Provide the (x, y) coordinate of the cell's center where the given text is located.  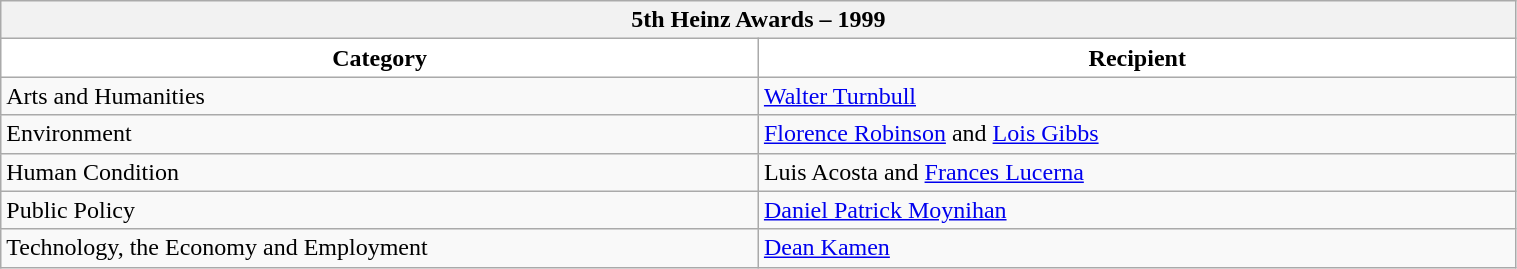
Recipient (1137, 58)
Arts and Humanities (380, 96)
Public Policy (380, 210)
Daniel Patrick Moynihan (1137, 210)
Florence Robinson and Lois Gibbs (1137, 134)
5th Heinz Awards – 1999 (758, 20)
Human Condition (380, 172)
Walter Turnbull (1137, 96)
Dean Kamen (1137, 248)
Category (380, 58)
Environment (380, 134)
Technology, the Economy and Employment (380, 248)
Luis Acosta and Frances Lucerna (1137, 172)
